Identify which cell holds the provided text, then report its (x, y) central coordinate. 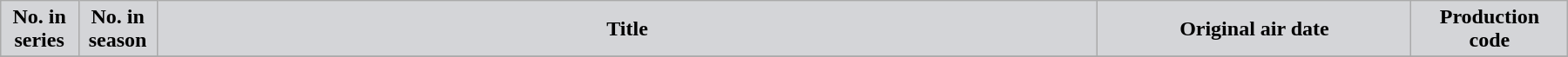
Productioncode (1490, 29)
No. inseries (39, 29)
Original air date (1254, 29)
Title (627, 29)
No. inseason (118, 29)
